Locate the cell with the specified text and output its (X, Y) center coordinate. 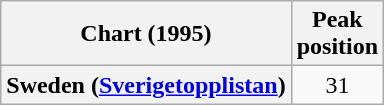
Sweden (Sverigetopplistan) (146, 85)
31 (337, 85)
Peakposition (337, 34)
Chart (1995) (146, 34)
